Return the (X, Y) coordinate for the center point of the cell that contains the specified text.  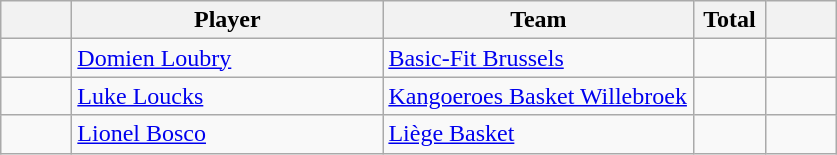
Total (730, 20)
Basic-Fit Brussels (538, 58)
Team (538, 20)
Domien Loubry (228, 58)
Lionel Bosco (228, 134)
Kangoeroes Basket Willebroek (538, 96)
Player (228, 20)
Liège Basket (538, 134)
Luke Loucks (228, 96)
